Pinpoint the cell where the given text exists, returning its [x, y] midpoint coordinate. 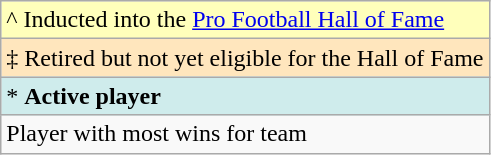
‡ Retired but not yet eligible for the Hall of Fame [245, 58]
Player with most wins for team [245, 134]
^ Inducted into the Pro Football Hall of Fame [245, 20]
* Active player [245, 96]
